Identify which cell holds the provided text, then report its [X, Y] central coordinate. 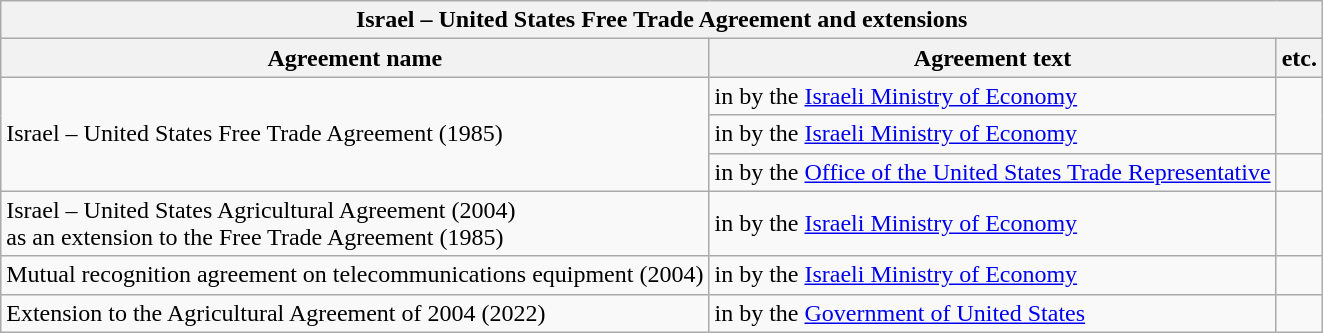
Israel – United States Free Trade Agreement (1985) [355, 134]
in by the Office of the United States Trade Representative [992, 172]
Agreement text [992, 58]
Agreement name [355, 58]
Mutual recognition agreement on telecommunications equipment (2004) [355, 275]
etc. [1299, 58]
Extension to the Agricultural Agreement of 2004 (2022) [355, 313]
in by the Government of United States [992, 313]
Israel – United States Agricultural Agreement (2004)as an extension to the Free Trade Agreement (1985) [355, 224]
Israel – United States Free Trade Agreement and extensions [662, 20]
